Pinpoint the cell where the given text exists, returning its [x, y] midpoint coordinate. 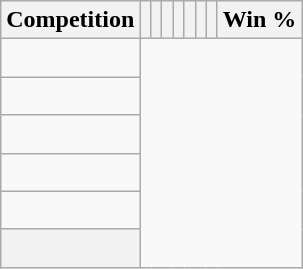
Win % [260, 20]
Competition [70, 20]
